Output the (X, Y) coordinate of the center of the cell containing the given text.  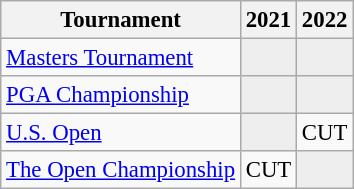
Tournament (121, 20)
Masters Tournament (121, 58)
The Open Championship (121, 170)
2021 (268, 20)
U.S. Open (121, 133)
2022 (325, 20)
PGA Championship (121, 95)
